Provide the [x, y] coordinate of the cell's center where the given text is located.  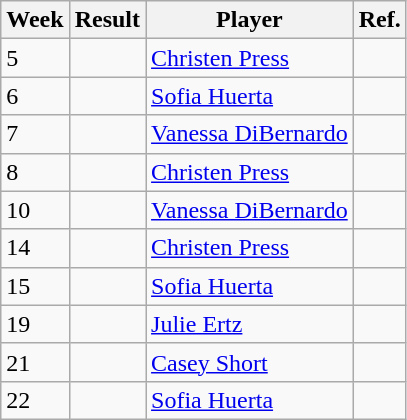
Casey Short [250, 362]
Julie Ertz [250, 324]
19 [35, 324]
Week [35, 20]
Result [107, 20]
22 [35, 400]
10 [35, 210]
15 [35, 286]
7 [35, 134]
8 [35, 172]
6 [35, 96]
Ref. [380, 20]
21 [35, 362]
14 [35, 248]
Player [250, 20]
5 [35, 58]
